For the text-containing cell, return its midpoint in [x, y] coordinate format. 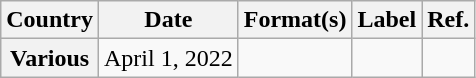
Various [50, 58]
Country [50, 20]
April 1, 2022 [168, 58]
Ref. [448, 20]
Date [168, 20]
Label [387, 20]
Format(s) [295, 20]
